Provide the (x, y) coordinate of the cell's center where the given text is located.  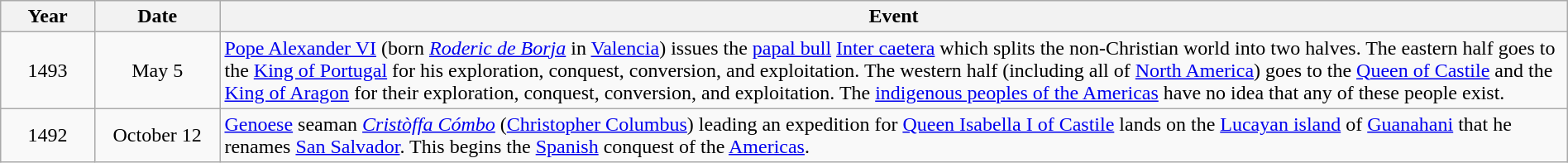
Year (48, 17)
October 12 (157, 136)
May 5 (157, 70)
1492 (48, 136)
Date (157, 17)
Event (893, 17)
1493 (48, 70)
